Extract the (x, y) coordinate from the center of the cell holding the provided text.  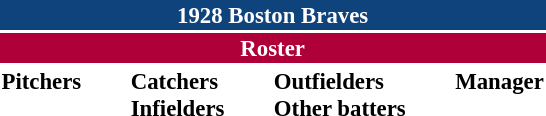
Roster (272, 48)
1928 Boston Braves (272, 15)
